Search for the cell housing the specified text and yield its (X, Y) center coordinate. 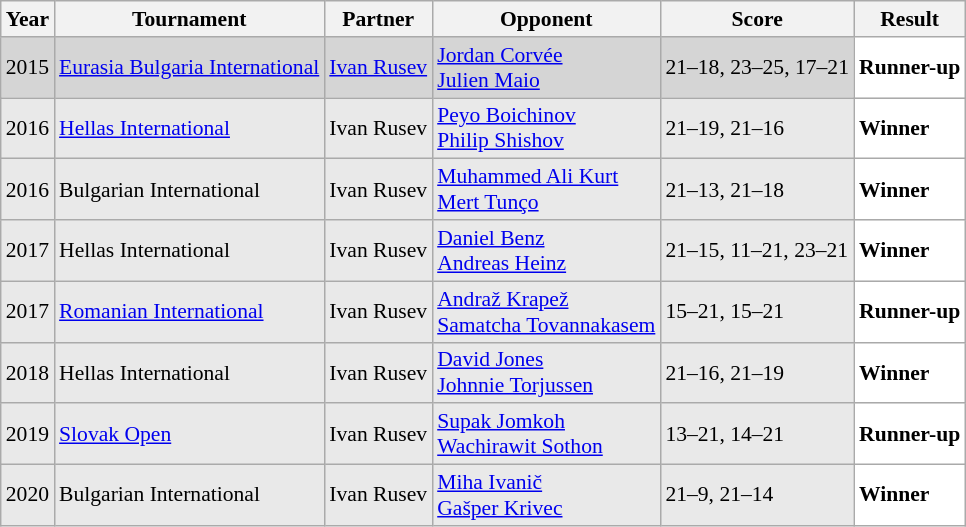
Slovak Open (189, 434)
21–19, 21–16 (757, 128)
Muhammed Ali Kurt Mert Tunço (546, 190)
Tournament (189, 19)
Peyo Boichinov Philip Shishov (546, 128)
Eurasia Bulgaria International (189, 68)
Daniel Benz Andreas Heinz (546, 250)
2015 (28, 68)
Opponent (546, 19)
21–18, 23–25, 17–21 (757, 68)
Jordan Corvée Julien Maio (546, 68)
Year (28, 19)
21–15, 11–21, 23–21 (757, 250)
2020 (28, 496)
2019 (28, 434)
Partner (378, 19)
21–16, 21–19 (757, 372)
Andraž Krapež Samatcha Tovannakasem (546, 312)
Result (910, 19)
Miha Ivanič Gašper Krivec (546, 496)
Supak Jomkoh Wachirawit Sothon (546, 434)
Romanian International (189, 312)
15–21, 15–21 (757, 312)
2018 (28, 372)
21–13, 21–18 (757, 190)
David Jones Johnnie Torjussen (546, 372)
Score (757, 19)
13–21, 14–21 (757, 434)
21–9, 21–14 (757, 496)
